Capture the cell that displays the provided text and extract its [x, y] central coordinate. 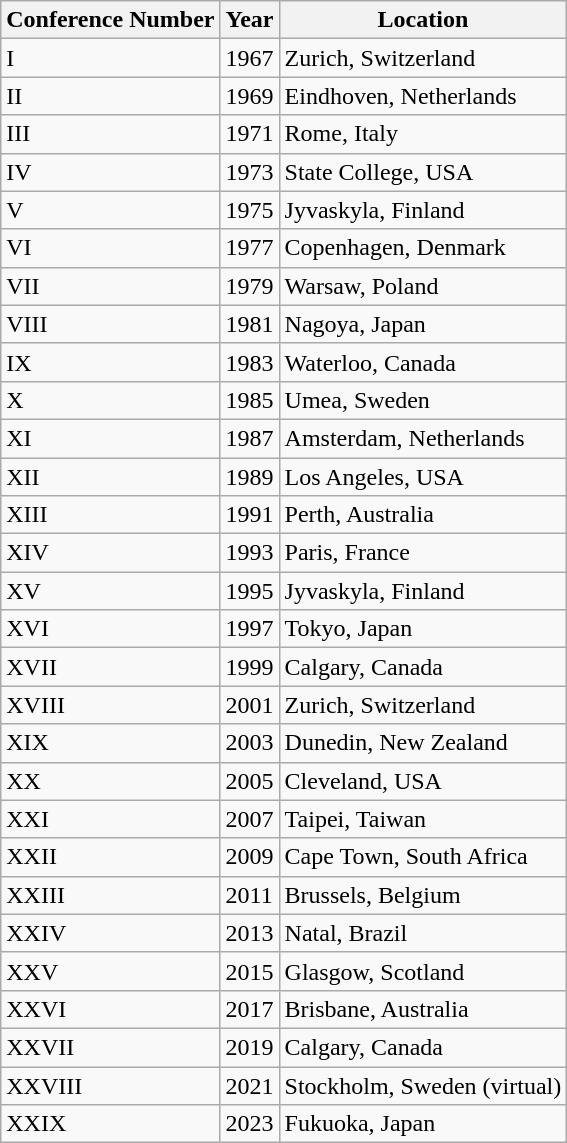
Paris, France [423, 553]
XVII [110, 667]
2001 [250, 705]
1985 [250, 400]
Dunedin, New Zealand [423, 743]
Location [423, 20]
1995 [250, 591]
Amsterdam, Netherlands [423, 438]
X [110, 400]
Cleveland, USA [423, 781]
1989 [250, 477]
2011 [250, 895]
XXVI [110, 1009]
XII [110, 477]
Conference Number [110, 20]
XXIX [110, 1124]
1967 [250, 58]
XVIII [110, 705]
Brussels, Belgium [423, 895]
XV [110, 591]
Fukuoka, Japan [423, 1124]
XX [110, 781]
Nagoya, Japan [423, 324]
XXV [110, 971]
1973 [250, 172]
XXVIII [110, 1085]
Warsaw, Poland [423, 286]
Taipei, Taiwan [423, 819]
Cape Town, South Africa [423, 857]
IX [110, 362]
1981 [250, 324]
Umea, Sweden [423, 400]
1979 [250, 286]
1999 [250, 667]
Natal, Brazil [423, 933]
2013 [250, 933]
1977 [250, 248]
Tokyo, Japan [423, 629]
II [110, 96]
I [110, 58]
1997 [250, 629]
1971 [250, 134]
XI [110, 438]
XXVII [110, 1047]
XIX [110, 743]
XIII [110, 515]
2019 [250, 1047]
Brisbane, Australia [423, 1009]
1983 [250, 362]
Year [250, 20]
Eindhoven, Netherlands [423, 96]
Stockholm, Sweden (virtual) [423, 1085]
XVI [110, 629]
VI [110, 248]
State College, USA [423, 172]
2017 [250, 1009]
Rome, Italy [423, 134]
2009 [250, 857]
III [110, 134]
1993 [250, 553]
2015 [250, 971]
XXIV [110, 933]
2023 [250, 1124]
VIII [110, 324]
1991 [250, 515]
2005 [250, 781]
XXIII [110, 895]
Los Angeles, USA [423, 477]
1975 [250, 210]
VII [110, 286]
1987 [250, 438]
Copenhagen, Denmark [423, 248]
XIV [110, 553]
XXII [110, 857]
2021 [250, 1085]
Waterloo, Canada [423, 362]
1969 [250, 96]
Perth, Australia [423, 515]
2007 [250, 819]
2003 [250, 743]
IV [110, 172]
XXI [110, 819]
Glasgow, Scotland [423, 971]
V [110, 210]
